Output the [x, y] coordinate of the center of the cell containing the given text.  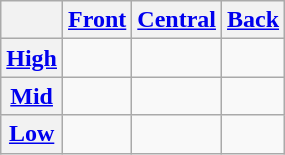
Back [254, 20]
High [32, 58]
Front [98, 20]
Low [32, 134]
Mid [32, 96]
Central [177, 20]
